Find where the given text appears and provide that cell's center as [X, Y] coordinate. 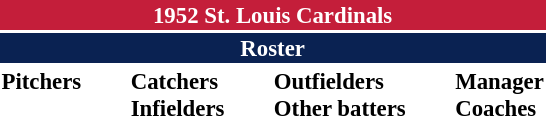
1952 St. Louis Cardinals [272, 15]
Roster [272, 48]
